Return [x, y] of the center of cell containing provided text 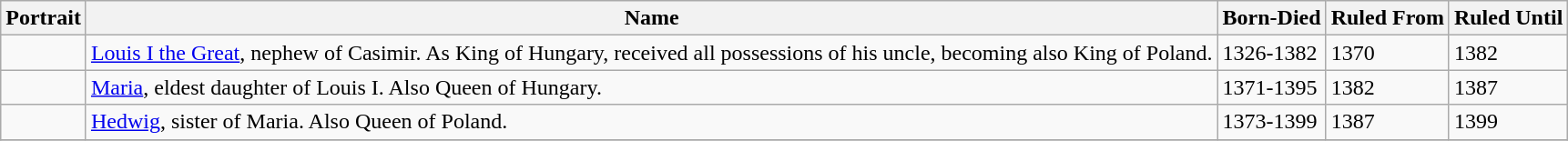
1373-1399 [1271, 122]
Hedwig, sister of Maria. Also Queen of Poland. [652, 122]
1370 [1388, 53]
Louis I the Great, nephew of Casimir. As King of Hungary, received all possessions of his uncle, becoming also King of Poland. [652, 53]
Maria, eldest daughter of Louis I. Also Queen of Hungary. [652, 87]
Name [652, 18]
1371-1395 [1271, 87]
Born-Died [1271, 18]
Portrait [44, 18]
1326-1382 [1271, 53]
Ruled Until [1508, 18]
Ruled From [1388, 18]
1399 [1508, 122]
